Identify which cell holds the provided text, then report its [X, Y] central coordinate. 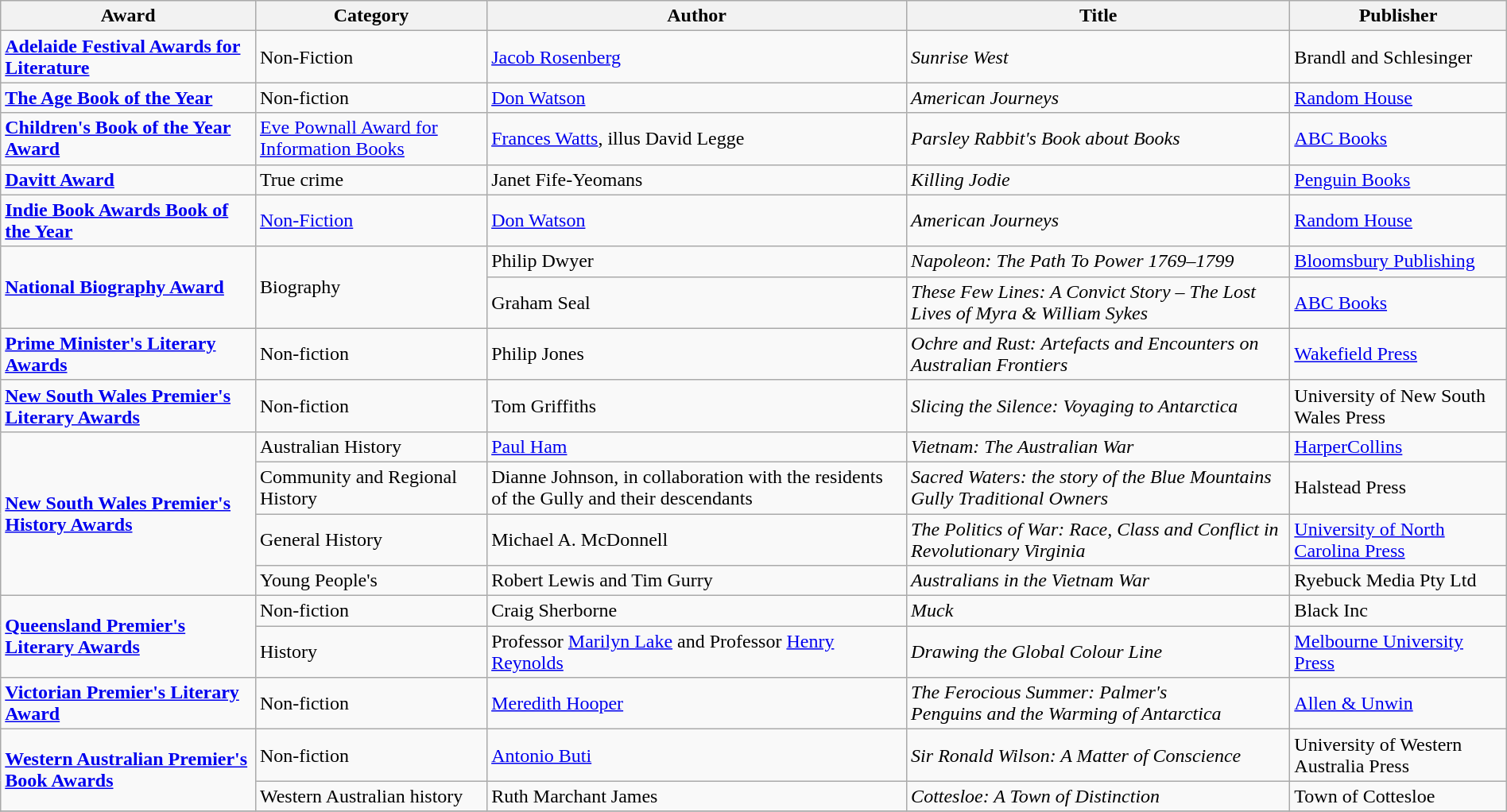
Slicing the Silence: Voyaging to Antarctica [1098, 405]
Indie Book Awards Book of the Year [129, 221]
General History [370, 539]
Ochre and Rust: Artefacts and Encounters on Australian Frontiers [1098, 354]
Muck [1098, 611]
Ruth Marchant James [697, 796]
Community and Regional History [370, 488]
Davitt Award [129, 180]
Western Australian history [370, 796]
Queensland Premier's Literary Awards [129, 637]
Graham Seal [697, 302]
Western Australian Premier's Book Awards [129, 771]
Australian History [370, 447]
University of North Carolina Press [1398, 539]
History [370, 652]
Meredith Hooper [697, 704]
Janet Fife-Yeomans [697, 180]
Philip Jones [697, 354]
Penguin Books [1398, 180]
Bloomsbury Publishing [1398, 261]
Robert Lewis and Tim Gurry [697, 581]
New South Wales Premier's Literary Awards [129, 405]
Philip Dwyer [697, 261]
Drawing the Global Colour Line [1098, 652]
Jacob Rosenberg [697, 57]
The Ferocious Summer: Palmer'sPenguins and the Warming of Antarctica [1098, 704]
Halstead Press [1398, 488]
Town of Cottesloe [1398, 796]
Brandl and Schlesinger [1398, 57]
Melbourne University Press [1398, 652]
Publisher [1398, 16]
Category [370, 16]
Eve Pownall Award for Information Books [370, 138]
Frances Watts, illus David Legge [697, 138]
Paul Ham [697, 447]
Allen & Unwin [1398, 704]
Dianne Johnson, in collaboration with the residents of the Gully and their descendants [697, 488]
Sunrise West [1098, 57]
Parsley Rabbit's Book about Books [1098, 138]
Sacred Waters: the story of the Blue Mountains Gully Traditional Owners [1098, 488]
Award [129, 16]
Craig Sherborne [697, 611]
The Age Book of the Year [129, 98]
Tom Griffiths [697, 405]
Title [1098, 16]
Killing Jodie [1098, 180]
Black Inc [1398, 611]
University of Western Australia Press [1398, 755]
Michael A. McDonnell [697, 539]
Sir Ronald Wilson: A Matter of Conscience [1098, 755]
University of New South Wales Press [1398, 405]
Australians in the Vietnam War [1098, 581]
Professor Marilyn Lake and Professor Henry Reynolds [697, 652]
Prime Minister's Literary Awards [129, 354]
True crime [370, 180]
Wakefield Press [1398, 354]
Napoleon: The Path To Power 1769–1799 [1098, 261]
Cottesloe: A Town of Distinction [1098, 796]
Young People's [370, 581]
Antonio Buti [697, 755]
Victorian Premier's Literary Award [129, 704]
Biography [370, 288]
The Politics of War: Race, Class and Conflict in Revolutionary Virginia [1098, 539]
Adelaide Festival Awards for Literature [129, 57]
These Few Lines: A Convict Story – The Lost Lives of Myra & William Sykes [1098, 302]
HarperCollins [1398, 447]
Ryebuck Media Pty Ltd [1398, 581]
Vietnam: The Australian War [1098, 447]
New South Wales Premier's History Awards [129, 513]
National Biography Award [129, 288]
Author [697, 16]
Children's Book of the Year Award [129, 138]
